From the cell containing the given text, extract its center point as [x, y] coordinate. 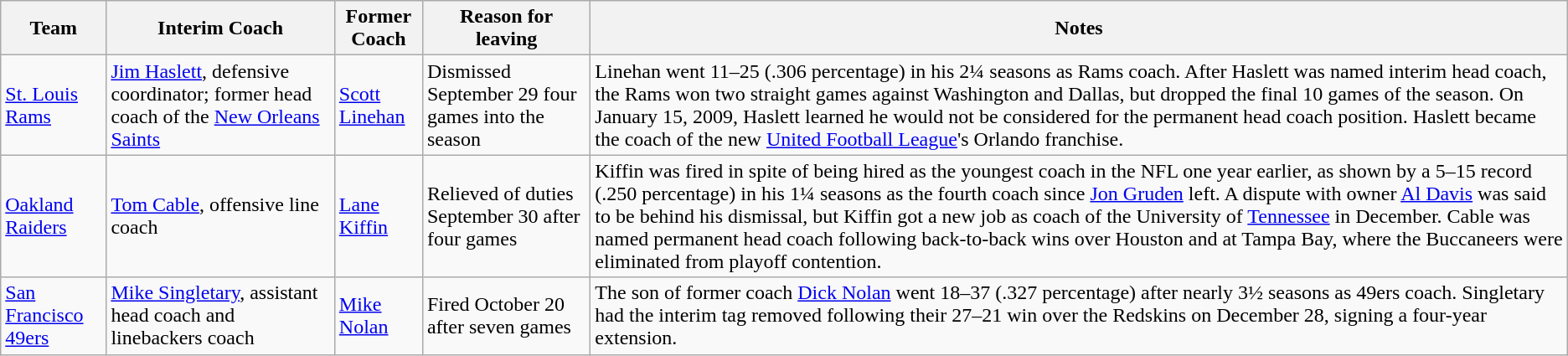
Oakland Raiders [54, 216]
Mike Nolan [379, 316]
Team [54, 28]
St. Louis Rams [54, 106]
Fired October 20 after seven games [506, 316]
Notes [1079, 28]
San Francisco 49ers [54, 316]
Lane Kiffin [379, 216]
Reason for leaving [506, 28]
Interim Coach [220, 28]
Jim Haslett, defensive coordinator; former head coach of the New Orleans Saints [220, 106]
Former Coach [379, 28]
Mike Singletary, assistant head coach and linebackers coach [220, 316]
Scott Linehan [379, 106]
Tom Cable, offensive line coach [220, 216]
Dismissed September 29 four games into the season [506, 106]
Relieved of duties September 30 after four games [506, 216]
